Identify which cell holds the provided text, then report its [x, y] central coordinate. 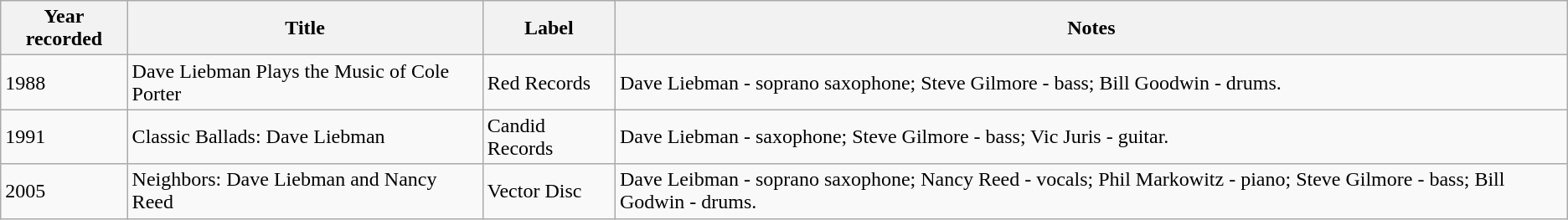
Label [549, 28]
Dave Liebman - saxophone; Steve Gilmore - bass; Vic Juris - guitar. [1091, 137]
Year recorded [64, 28]
Classic Ballads: Dave Liebman [305, 137]
Red Records [549, 82]
Neighbors: Dave Liebman and Nancy Reed [305, 191]
Dave Leibman - soprano saxophone; Nancy Reed - vocals; Phil Markowitz - piano; Steve Gilmore - bass; Bill Godwin - drums. [1091, 191]
Candid Records [549, 137]
Vector Disc [549, 191]
1991 [64, 137]
2005 [64, 191]
Dave Liebman - soprano saxophone; Steve Gilmore - bass; Bill Goodwin - drums. [1091, 82]
Dave Liebman Plays the Music of Cole Porter [305, 82]
1988 [64, 82]
Title [305, 28]
Notes [1091, 28]
